Pinpoint the cell where the given text exists, returning its (X, Y) midpoint coordinate. 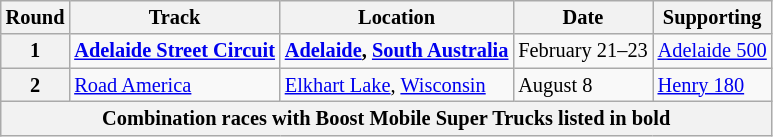
Supporting (712, 17)
Road America (174, 85)
Adelaide 500 (712, 51)
Track (174, 17)
Date (582, 17)
Adelaide, South Australia (396, 51)
Location (396, 17)
Combination races with Boost Mobile Super Trucks listed in bold (386, 118)
February 21–23 (582, 51)
Henry 180 (712, 85)
Adelaide Street Circuit (174, 51)
Elkhart Lake, Wisconsin (396, 85)
2 (36, 85)
Round (36, 17)
1 (36, 51)
August 8 (582, 85)
